Search for the cell housing the specified text and yield its [X, Y] center coordinate. 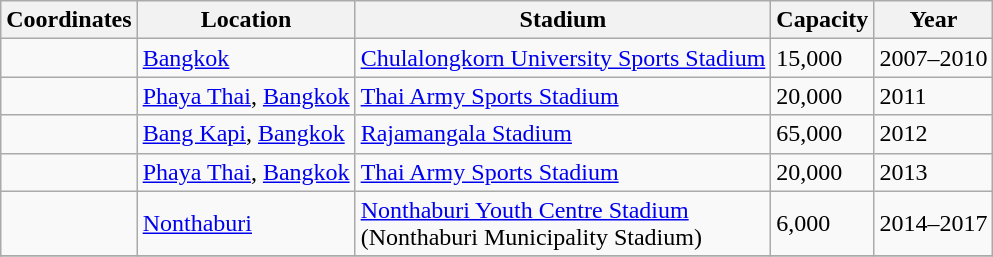
2014–2017 [934, 224]
Capacity [822, 20]
Nonthaburi [246, 224]
Nonthaburi Youth Centre Stadium(Nonthaburi Municipality Stadium) [563, 224]
2012 [934, 134]
Bangkok [246, 58]
Year [934, 20]
2011 [934, 96]
Bang Kapi, Bangkok [246, 134]
2013 [934, 172]
2007–2010 [934, 58]
Rajamangala Stadium [563, 134]
Chulalongkorn University Sports Stadium [563, 58]
65,000 [822, 134]
Location [246, 20]
Stadium [563, 20]
Coordinates [69, 20]
6,000 [822, 224]
15,000 [822, 58]
